Return the [X, Y] coordinate for the center point of the cell that contains the specified text.  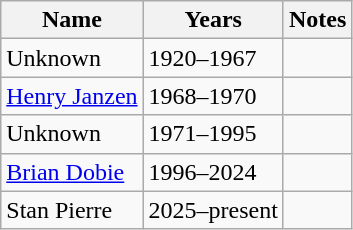
Stan Pierre [72, 210]
1996–2024 [213, 172]
Notes [317, 20]
Brian Dobie [72, 172]
1920–1967 [213, 58]
Years [213, 20]
1968–1970 [213, 96]
1971–1995 [213, 134]
Name [72, 20]
2025–present [213, 210]
Henry Janzen [72, 96]
